Scan for the cell matching the given text and deliver its (X, Y) coordinate at center. 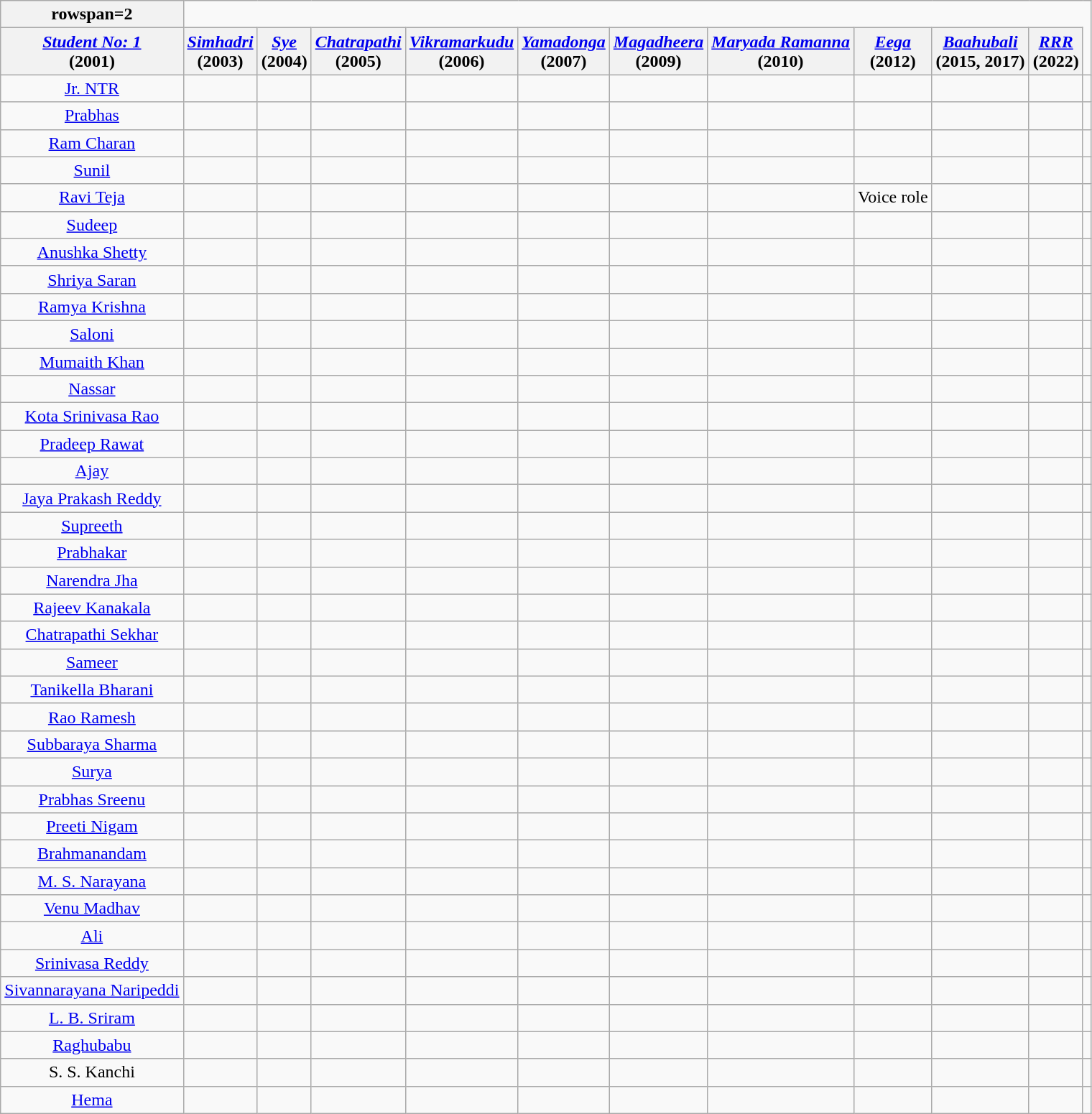
Voice role (892, 198)
Eega(2012) (892, 52)
Simhadri(2003) (220, 52)
Baahubali(2015, 2017) (980, 52)
Vikramarkudu(2006) (461, 52)
Jr. NTR (92, 88)
L. B. Sriram (92, 1018)
rowspan=2 (92, 14)
Surya (92, 771)
Sunil (92, 170)
Chatrapathi(2005) (358, 52)
Sameer (92, 662)
Sivannarayana Naripeddi (92, 990)
Shriya Saran (92, 279)
Student No: 1(2001) (92, 52)
Subbaraya Sharma (92, 744)
Sye(2004) (284, 52)
Ram Charan (92, 143)
Mumaith Khan (92, 361)
Srinivasa Reddy (92, 963)
M. S. Narayana (92, 881)
Kota Srinivasa Rao (92, 417)
Ramya Krishna (92, 307)
Prabhas (92, 116)
Preeti Nigam (92, 827)
RRR(2022) (1056, 52)
Tanikella Bharani (92, 690)
Pradeep Rawat (92, 444)
Saloni (92, 334)
Narendra Jha (92, 580)
Prabhas Sreenu (92, 799)
Nassar (92, 389)
Magadheera(2009) (658, 52)
Prabhakar (92, 553)
Ravi Teja (92, 198)
Ajay (92, 471)
Venu Madhav (92, 909)
Chatrapathi Sekhar (92, 635)
Maryada Ramanna(2010) (781, 52)
S. S. Kanchi (92, 1072)
Ali (92, 936)
Rao Ramesh (92, 717)
Hema (92, 1100)
Brahmanandam (92, 854)
Sudeep (92, 225)
Supreeth (92, 526)
Raghubabu (92, 1045)
Yamadonga(2007) (564, 52)
Rajeev Kanakala (92, 608)
Anushka Shetty (92, 252)
Jaya Prakash Reddy (92, 498)
